Pinpoint the cell where the given text exists, returning its [x, y] midpoint coordinate. 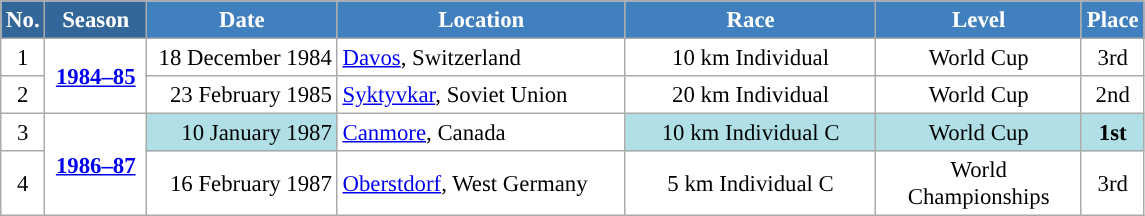
23 February 1985 [242, 95]
16 February 1987 [242, 184]
1984–85 [96, 76]
Level [979, 20]
4 [23, 184]
Syktyvkar, Soviet Union [481, 95]
10 km Individual C [750, 133]
1st [1112, 133]
5 km Individual C [750, 184]
2nd [1112, 95]
Canmore, Canada [481, 133]
Date [242, 20]
Location [481, 20]
No. [23, 20]
1 [23, 58]
20 km Individual [750, 95]
Season [96, 20]
World Championships [979, 184]
3 [23, 133]
2 [23, 95]
Davos, Switzerland [481, 58]
10 January 1987 [242, 133]
10 km Individual [750, 58]
Race [750, 20]
1986–87 [96, 165]
Place [1112, 20]
18 December 1984 [242, 58]
Oberstdorf, West Germany [481, 184]
